Pinpoint the cell where the given text exists, returning its [X, Y] midpoint coordinate. 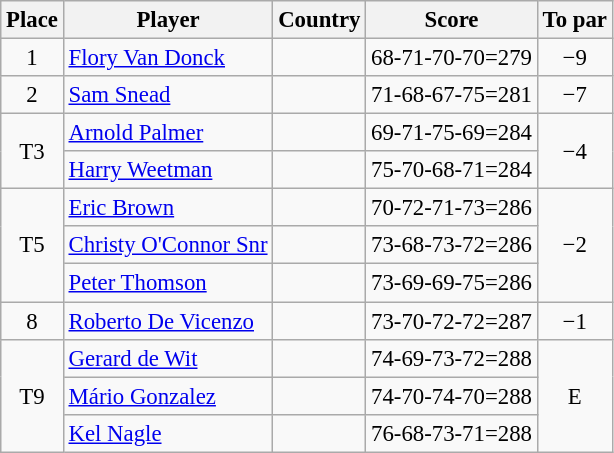
Player [168, 20]
Mário Gonzalez [168, 396]
75-70-68-71=284 [452, 170]
Flory Van Donck [168, 58]
−1 [574, 321]
Roberto De Vicenzo [168, 321]
Place [32, 20]
Peter Thomson [168, 283]
Score [452, 20]
70-72-71-73=286 [452, 208]
76-68-73-71=288 [452, 433]
74-69-73-72=288 [452, 358]
73-69-69-75=286 [452, 283]
8 [32, 321]
71-68-67-75=281 [452, 95]
T3 [32, 152]
−4 [574, 152]
73-68-73-72=286 [452, 245]
T9 [32, 396]
Sam Snead [168, 95]
Kel Nagle [168, 433]
To par [574, 20]
−9 [574, 58]
Arnold Palmer [168, 133]
Country [320, 20]
T5 [32, 246]
−7 [574, 95]
Eric Brown [168, 208]
69-71-75-69=284 [452, 133]
74-70-74-70=288 [452, 396]
−2 [574, 246]
E [574, 396]
Harry Weetman [168, 170]
Gerard de Wit [168, 358]
2 [32, 95]
68-71-70-70=279 [452, 58]
73-70-72-72=287 [452, 321]
1 [32, 58]
Christy O'Connor Snr [168, 245]
